Capture the cell that displays the provided text and extract its [x, y] central coordinate. 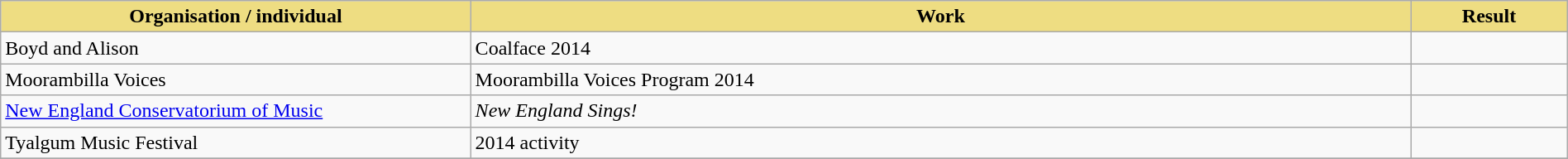
Moorambilla Voices Program 2014 [941, 79]
Work [941, 17]
2014 activity [941, 142]
Tyalgum Music Festival [236, 142]
New England Conservatorium of Music [236, 111]
Moorambilla Voices [236, 79]
Organisation / individual [236, 17]
Boyd and Alison [236, 48]
Result [1489, 17]
New England Sings! [941, 111]
Coalface 2014 [941, 48]
